Scan for the cell matching the given text and deliver its [x, y] coordinate at center. 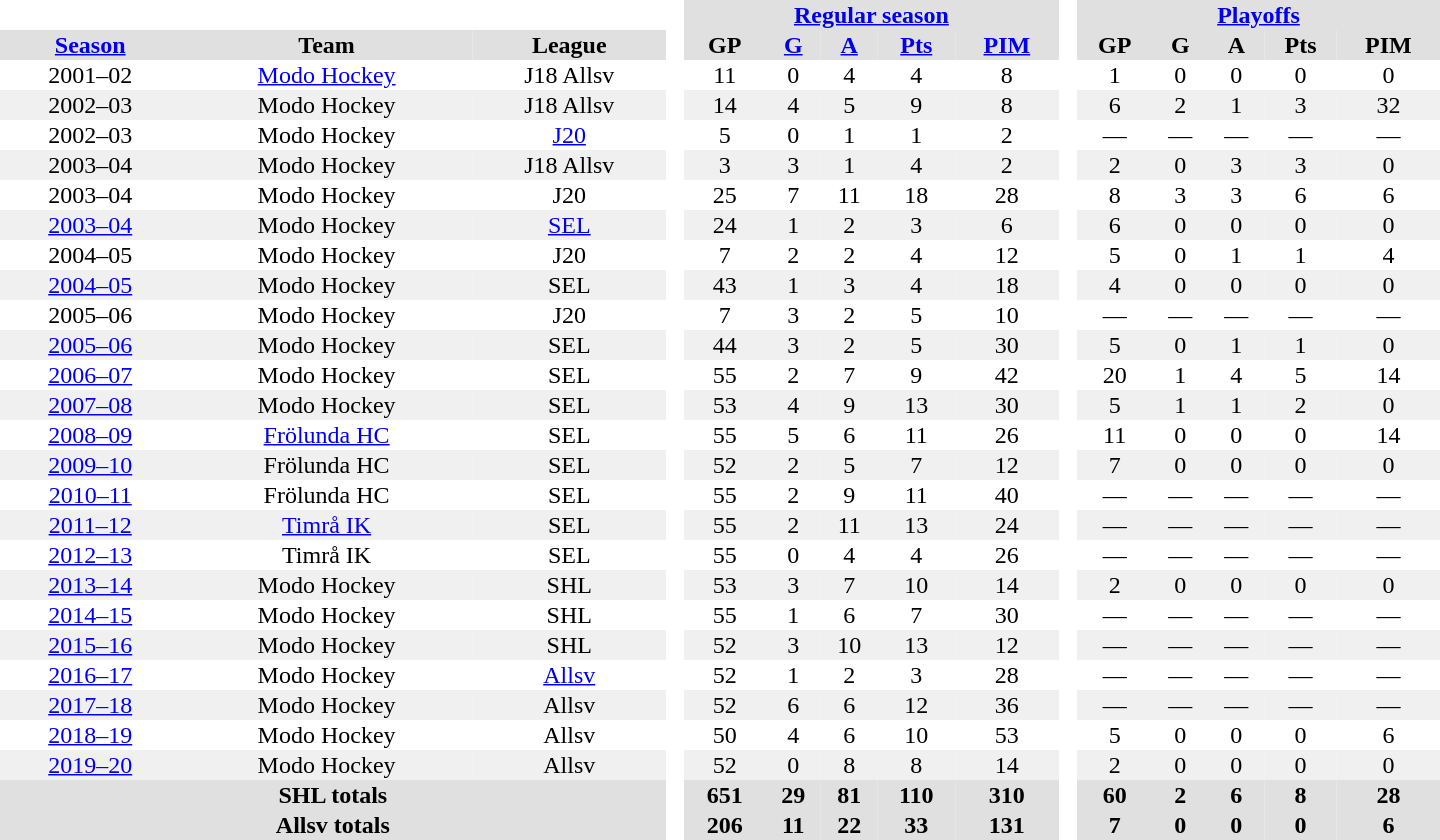
22 [849, 825]
2015–16 [90, 645]
25 [724, 195]
2010–11 [90, 495]
2012–13 [90, 555]
2014–15 [90, 615]
42 [1006, 375]
2009–10 [90, 465]
60 [1114, 795]
110 [916, 795]
2013–14 [90, 585]
32 [1388, 105]
50 [724, 735]
2001–02 [90, 75]
2006–07 [90, 375]
2017–18 [90, 705]
2007–08 [90, 405]
206 [724, 825]
Allsv totals [333, 825]
Playoffs [1258, 15]
2019–20 [90, 765]
20 [1114, 375]
40 [1006, 495]
81 [849, 795]
2011–12 [90, 525]
651 [724, 795]
131 [1006, 825]
310 [1006, 795]
33 [916, 825]
2018–19 [90, 735]
2016–17 [90, 675]
Season [90, 45]
36 [1006, 705]
SHL totals [333, 795]
43 [724, 285]
Team [326, 45]
29 [793, 795]
2008–09 [90, 435]
Regular season [871, 15]
League [570, 45]
44 [724, 345]
